Return (x, y) of the center of cell containing provided text 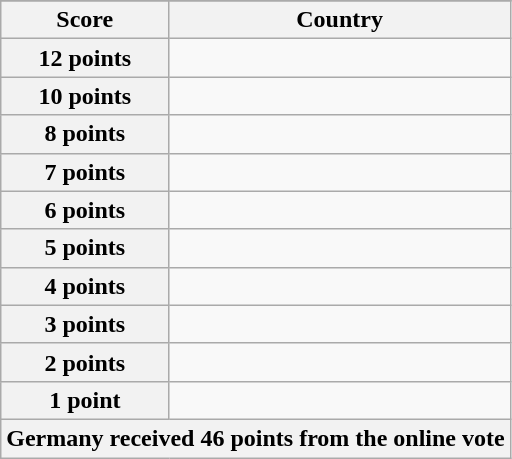
12 points (85, 58)
6 points (85, 210)
10 points (85, 96)
Score (85, 20)
Country (340, 20)
3 points (85, 324)
1 point (85, 400)
7 points (85, 172)
5 points (85, 248)
2 points (85, 362)
4 points (85, 286)
8 points (85, 134)
Germany received 46 points from the online vote (256, 438)
